Find where the given text appears and provide that cell's center as (x, y) coordinate. 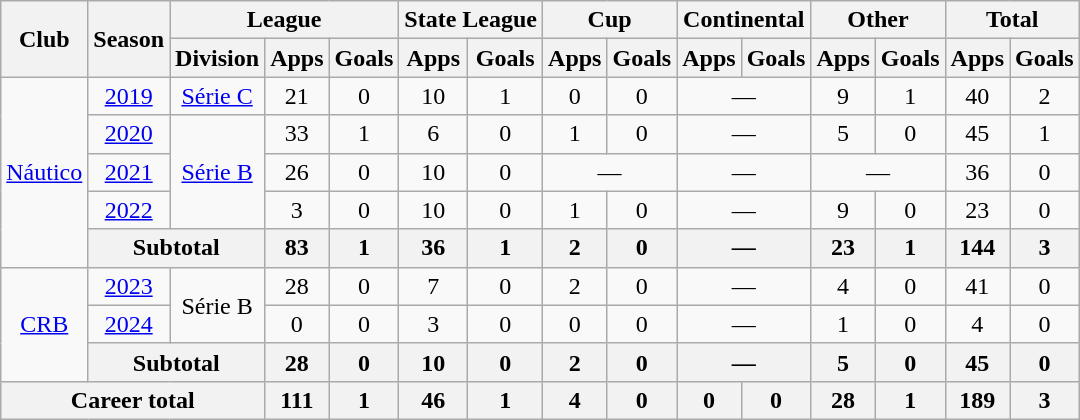
7 (434, 286)
2022 (129, 210)
Série C (218, 96)
2021 (129, 172)
46 (434, 400)
Cup (610, 20)
2023 (129, 286)
144 (977, 248)
Club (44, 39)
CRB (44, 324)
40 (977, 96)
Other (878, 20)
111 (297, 400)
League (284, 20)
Náutico (44, 172)
Season (129, 39)
6 (434, 134)
Career total (133, 400)
2020 (129, 134)
189 (977, 400)
Total (1012, 20)
2019 (129, 96)
26 (297, 172)
21 (297, 96)
Division (218, 58)
Continental (744, 20)
33 (297, 134)
83 (297, 248)
41 (977, 286)
State League (471, 20)
2024 (129, 324)
